Output the (X, Y) coordinate of the center of the cell containing the given text.  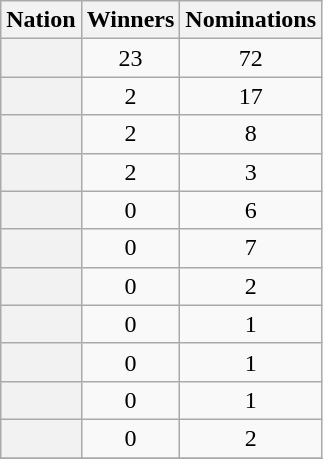
23 (130, 58)
8 (251, 134)
7 (251, 248)
72 (251, 58)
Nation (41, 20)
3 (251, 172)
17 (251, 96)
6 (251, 210)
Winners (130, 20)
Nominations (251, 20)
